Locate the cell with the specified text and output its [x, y] center coordinate. 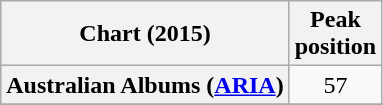
Australian Albums (ARIA) [145, 85]
57 [335, 85]
Peakposition [335, 34]
Chart (2015) [145, 34]
